From the cell containing the given text, extract its center point as (x, y) coordinate. 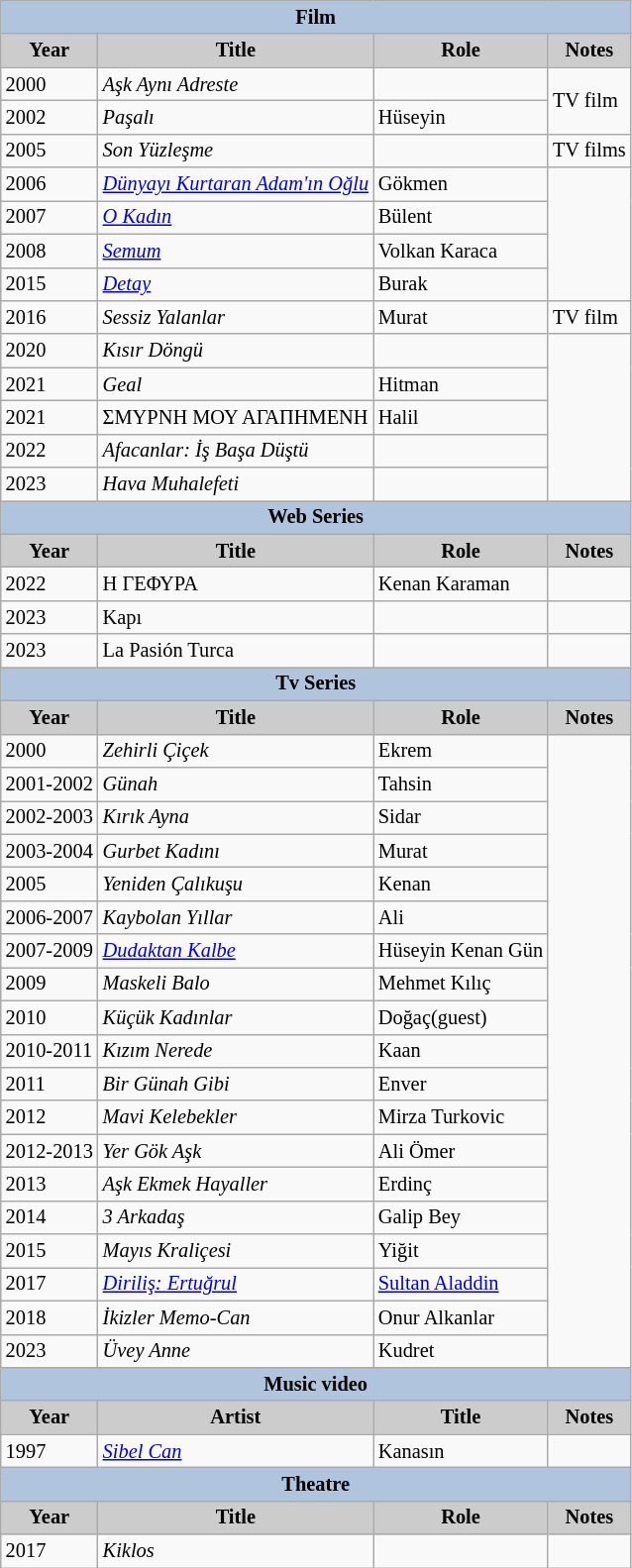
2002 (50, 117)
2020 (50, 351)
TV films (588, 151)
Gökmen (461, 184)
Ali Ömer (461, 1151)
Bir Günah Gibi (236, 1084)
Kanasın (461, 1451)
2006-2007 (50, 917)
Bülent (461, 217)
Ekrem (461, 751)
Tv Series (316, 683)
Maskeli Balo (236, 984)
Mehmet Kılıç (461, 984)
Hüseyin Kenan Gün (461, 951)
Son Yüzleşme (236, 151)
Mirza Turkovic (461, 1117)
Kızım Nerede (236, 1051)
2006 (50, 184)
2012-2013 (50, 1151)
Geal (236, 384)
Aşk Aynı Adreste (236, 84)
Erdinç (461, 1184)
Kapı (236, 617)
Sessiz Yalanlar (236, 317)
2012 (50, 1117)
Küçük Kadınlar (236, 1017)
Yer Gök Aşk (236, 1151)
Kırık Ayna (236, 817)
2002-2003 (50, 817)
Aşk Ekmek Hayaller (236, 1184)
Theatre (316, 1484)
Yeniden Çalıkuşu (236, 884)
Hava Muhalefeti (236, 484)
Afacanlar: İş Başa Düştü (236, 451)
Zehirli Çiçek (236, 751)
Günah (236, 784)
2009 (50, 984)
Halil (461, 417)
ΣΜΥΡΝΗ ΜΟΥ ΑΓΑΠΗΜΕΝΗ (236, 417)
Gurbet Kadını (236, 851)
La Pasión Turca (236, 651)
Galip Bey (461, 1217)
2016 (50, 317)
Web Series (316, 517)
3 Arkadaş (236, 1217)
Music video (316, 1384)
Hüseyin (461, 117)
Sibel Can (236, 1451)
Ali (461, 917)
Artist (236, 1417)
İkizler Memo-Can (236, 1317)
Detay (236, 284)
Film (316, 17)
Η ΓΕΦΥΡΑ (236, 583)
Kaan (461, 1051)
2014 (50, 1217)
Sultan Aladdin (461, 1284)
2011 (50, 1084)
Diriliş: Ertuğrul (236, 1284)
2001-2002 (50, 784)
Dudaktan Kalbe (236, 951)
2008 (50, 251)
Onur Alkanlar (461, 1317)
2003-2004 (50, 851)
2018 (50, 1317)
Volkan Karaca (461, 251)
Dünyayı Kurtaran Adam'ın Oğlu (236, 184)
Kudret (461, 1351)
Kiklos (236, 1551)
Kenan (461, 884)
2013 (50, 1184)
Burak (461, 284)
1997 (50, 1451)
Sidar (461, 817)
Hitman (461, 384)
2007-2009 (50, 951)
Kenan Karaman (461, 583)
Paşalı (236, 117)
O Kadın (236, 217)
Yiğit (461, 1251)
Enver (461, 1084)
Mayıs Kraliçesi (236, 1251)
Semum (236, 251)
2010 (50, 1017)
Kaybolan Yıllar (236, 917)
2010-2011 (50, 1051)
Doğaç(guest) (461, 1017)
Tahsin (461, 784)
Kısır Döngü (236, 351)
Üvey Anne (236, 1351)
2007 (50, 217)
Mavi Kelebekler (236, 1117)
